Determine the (x, y) coordinate at the center of the cell enclosing the given text.  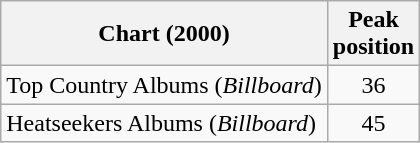
45 (373, 123)
Chart (2000) (164, 34)
Top Country Albums (Billboard) (164, 85)
36 (373, 85)
Peakposition (373, 34)
Heatseekers Albums (Billboard) (164, 123)
